Determine the [X, Y] coordinate at the center of the cell enclosing the given text.  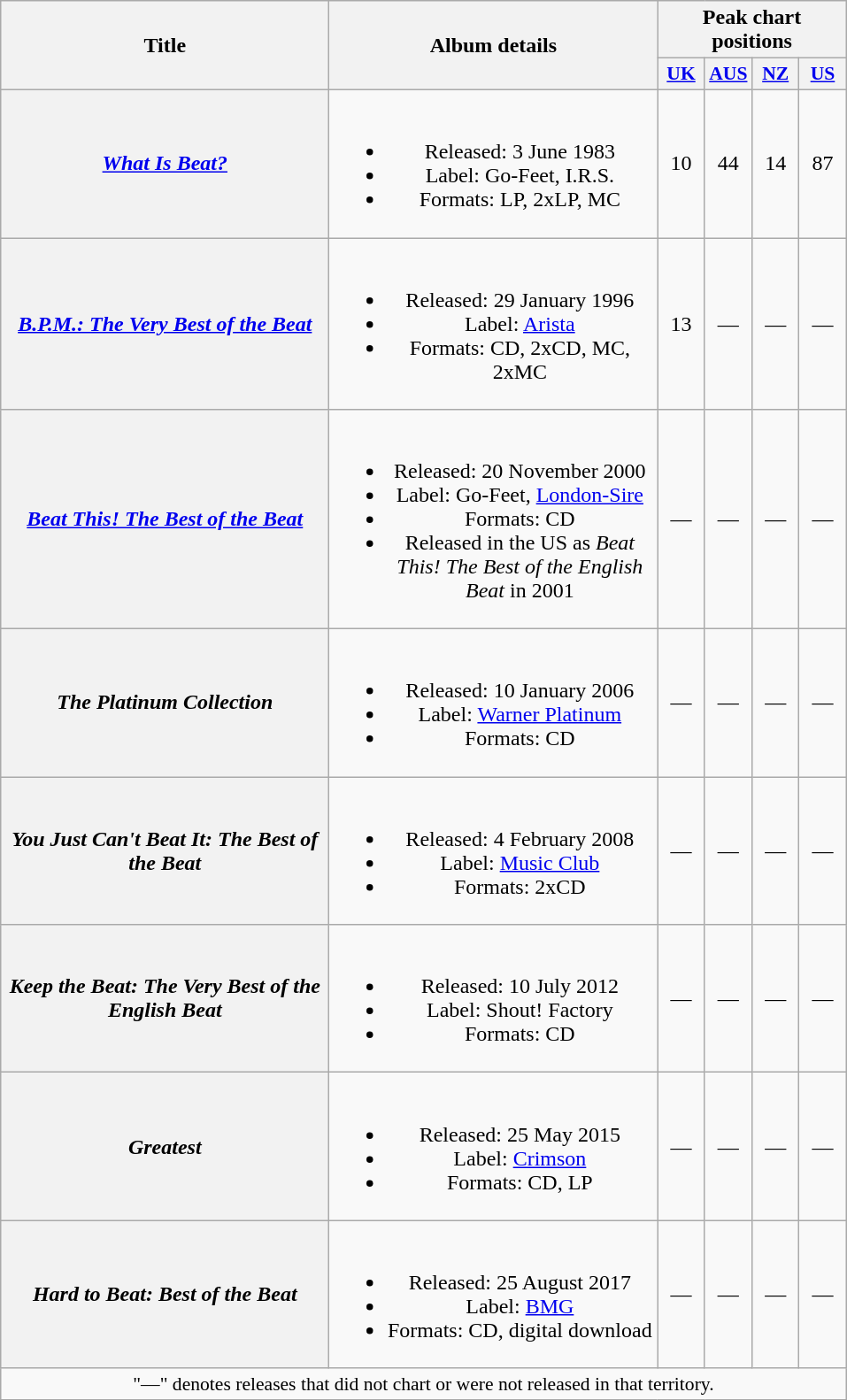
Peak chart positions [752, 30]
Released: 25 May 2015Label: CrimsonFormats: CD, LP [494, 1147]
Released: 4 February 2008Label: Music ClubFormats: 2xCD [494, 851]
Released: 10 January 2006Label: Warner PlatinumFormats: CD [494, 703]
"—" denotes releases that did not chart or were not released in that territory. [423, 1384]
Title [165, 46]
Album details [494, 46]
Greatest [165, 1147]
The Platinum Collection [165, 703]
Beat This! The Best of the Beat [165, 519]
NZ [775, 74]
Released: 25 August 2017Label: BMGFormats: CD, digital download [494, 1294]
B.P.M.: The Very Best of the Beat [165, 323]
Released: 10 July 2012Label: Shout! FactoryFormats: CD [494, 998]
UK [681, 74]
10 [681, 163]
44 [728, 163]
US [823, 74]
What Is Beat? [165, 163]
13 [681, 323]
You Just Can't Beat It: The Best of the Beat [165, 851]
Released: 20 November 2000Label: Go-Feet, London-SireFormats: CDReleased in the US as Beat This! The Best of the English Beat in 2001 [494, 519]
87 [823, 163]
AUS [728, 74]
14 [775, 163]
Hard to Beat: Best of the Beat [165, 1294]
Released: 29 January 1996Label: AristaFormats: CD, 2xCD, MC, 2xMC [494, 323]
Released: 3 June 1983Label: Go-Feet, I.R.S.Formats: LP, 2xLP, MC [494, 163]
Keep the Beat: The Very Best of the English Beat [165, 998]
